Return the (X, Y) coordinate for the center point of the cell that contains the specified text.  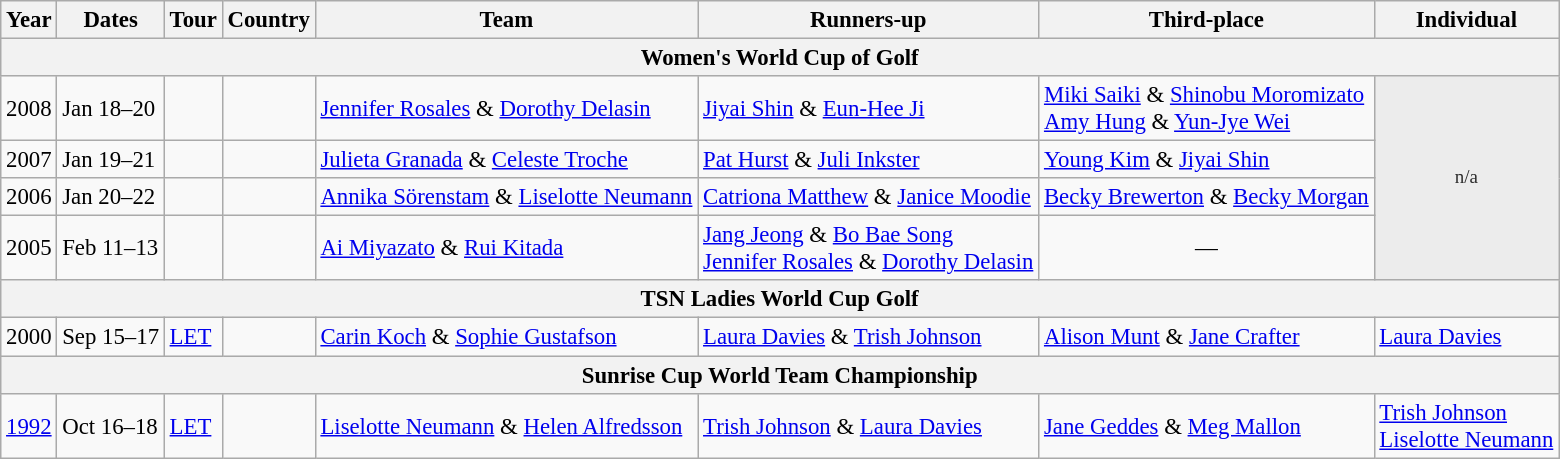
Annika Sörenstam & Liselotte Neumann (506, 197)
2008 (29, 108)
Ai Miyazato & Rui Kitada (506, 248)
Jang Jeong & Bo Bae Song Jennifer Rosales & Dorothy Delasin (868, 248)
Team (506, 20)
Becky Brewerton & Becky Morgan (1206, 197)
Laura Davies & Trish Johnson (868, 337)
n/a (1466, 178)
2005 (29, 248)
1992 (29, 426)
Dates (110, 20)
TSN Ladies World Cup Golf (780, 299)
Carin Koch & Sophie Gustafson (506, 337)
Miki Saiki & Shinobu Moromizato Amy Hung & Yun-Jye Wei (1206, 108)
Jane Geddes & Meg Mallon (1206, 426)
Country (268, 20)
Feb 11–13 (110, 248)
Trish Johnson & Laura Davies (868, 426)
Catriona Matthew & Janice Moodie (868, 197)
Third-place (1206, 20)
2006 (29, 197)
Liselotte Neumann & Helen Alfredsson (506, 426)
Jan 19–21 (110, 160)
Individual (1466, 20)
— (1206, 248)
2007 (29, 160)
Pat Hurst & Juli Inkster (868, 160)
Women's World Cup of Golf (780, 58)
Tour (193, 20)
Alison Munt & Jane Crafter (1206, 337)
Jiyai Shin & Eun-Hee Ji (868, 108)
Jan 20–22 (110, 197)
Young Kim & Jiyai Shin (1206, 160)
Jan 18–20 (110, 108)
Year (29, 20)
Sep 15–17 (110, 337)
Oct 16–18 (110, 426)
2000 (29, 337)
Julieta Granada & Celeste Troche (506, 160)
Jennifer Rosales & Dorothy Delasin (506, 108)
Sunrise Cup World Team Championship (780, 375)
Laura Davies (1466, 337)
Trish Johnson Liselotte Neumann (1466, 426)
Runners-up (868, 20)
